Find where the given text appears and provide that cell's center as [X, Y] coordinate. 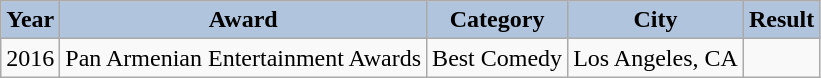
Award [244, 20]
2016 [30, 58]
Year [30, 20]
Best Comedy [498, 58]
Result [781, 20]
Category [498, 20]
Pan Armenian Entertainment Awards [244, 58]
Los Angeles, CA [656, 58]
City [656, 20]
